For the text-containing cell, return its midpoint in [X, Y] coordinate format. 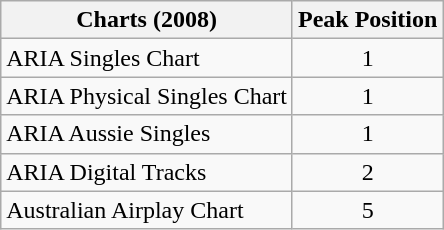
5 [367, 210]
ARIA Digital Tracks [147, 172]
Charts (2008) [147, 20]
ARIA Singles Chart [147, 58]
2 [367, 172]
Peak Position [367, 20]
Australian Airplay Chart [147, 210]
ARIA Aussie Singles [147, 134]
ARIA Physical Singles Chart [147, 96]
